Return the (x, y) coordinate for the center point of the cell that contains the specified text.  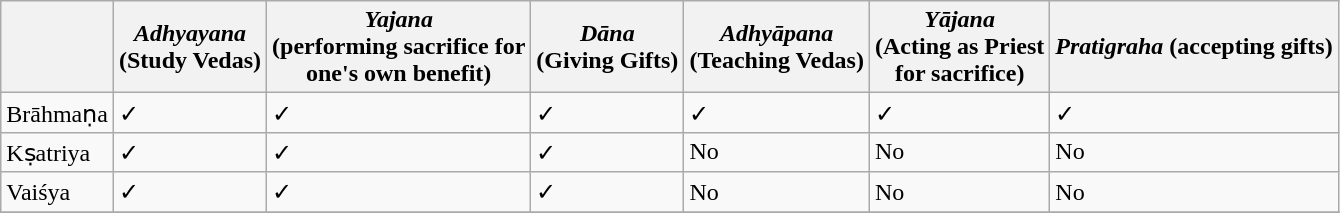
Yājana(Acting as Priestfor sacrifice) (959, 47)
Yajana(performing sacrifice for one's own benefit) (399, 47)
Adhyayana(Study Vedas) (190, 47)
Vaiśya (58, 192)
Pratigraha (accepting gifts) (1194, 47)
Dāna(Giving Gifts) (608, 47)
Kṣatriya (58, 152)
Brāhmaṇa (58, 113)
Adhyāpana(Teaching Vedas) (777, 47)
